For the text-containing cell, return its midpoint in [X, Y] coordinate format. 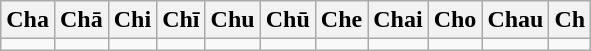
Chau [516, 20]
Chi [132, 20]
Cho [455, 20]
Chai [398, 20]
Ch [570, 20]
Chū [288, 20]
Che [341, 20]
Cha [28, 20]
Chu [232, 20]
Chī [181, 20]
Chā [81, 20]
